Return [x, y] of the center of cell containing provided text 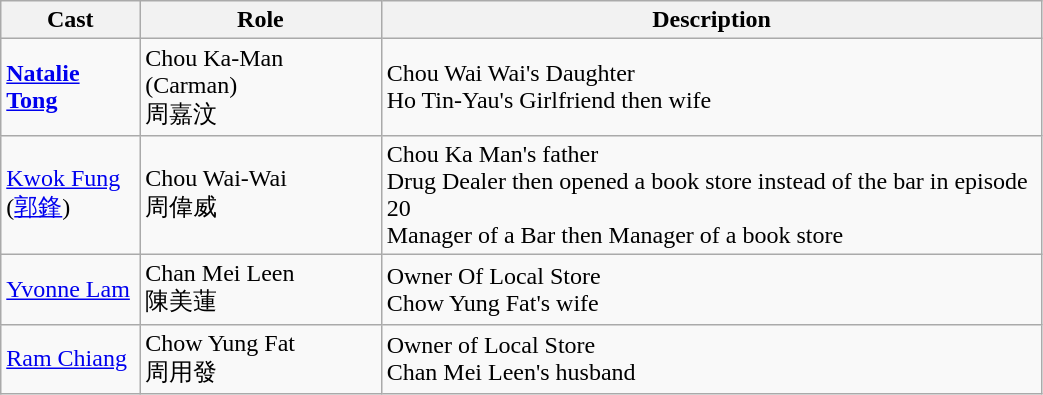
Yvonne Lam [70, 289]
Owner of Local Store Chan Mei Leen's husband [712, 359]
Natalie Tong [70, 88]
Cast [70, 20]
Chou Wai-Wai 周偉威 [260, 194]
Description [712, 20]
Role [260, 20]
Chou Ka-Man (Carman) 周嘉汶 [260, 88]
Owner Of Local Store Chow Yung Fat's wife [712, 289]
Kwok Fung(郭鋒) [70, 194]
Chou Wai Wai's Daughter Ho Tin-Yau's Girlfriend then wife [712, 88]
Ram Chiang [70, 359]
Chow Yung Fat 周用發 [260, 359]
Chou Ka Man's father Drug Dealer then opened a book store instead of the bar in episode 20 Manager of a Bar then Manager of a book store [712, 194]
Chan Mei Leen 陳美蓮 [260, 289]
